Return the [x, y] coordinate for the center point of the cell that contains the specified text.  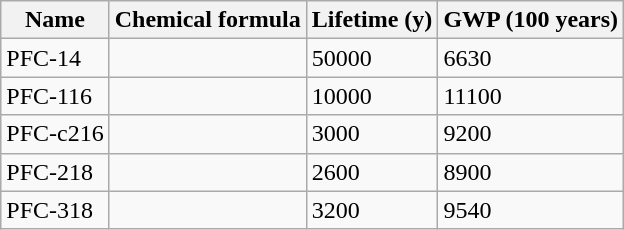
3200 [372, 210]
GWP (100 years) [531, 20]
9200 [531, 134]
PFC-116 [55, 96]
PFC-c216 [55, 134]
50000 [372, 58]
Name [55, 20]
8900 [531, 172]
2600 [372, 172]
PFC-14 [55, 58]
3000 [372, 134]
Chemical formula [208, 20]
9540 [531, 210]
PFC-218 [55, 172]
6630 [531, 58]
10000 [372, 96]
11100 [531, 96]
PFC-318 [55, 210]
Lifetime (y) [372, 20]
